Find where the given text appears and provide that cell's center as [X, Y] coordinate. 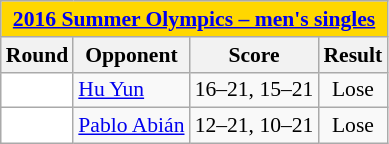
Score [254, 55]
Result [352, 55]
Round [38, 55]
Hu Yun [131, 90]
Pablo Abián [131, 126]
12–21, 10–21 [254, 126]
2016 Summer Olympics – men's singles [194, 19]
16–21, 15–21 [254, 90]
Opponent [131, 55]
